For the text-containing cell, return its midpoint in (x, y) coordinate format. 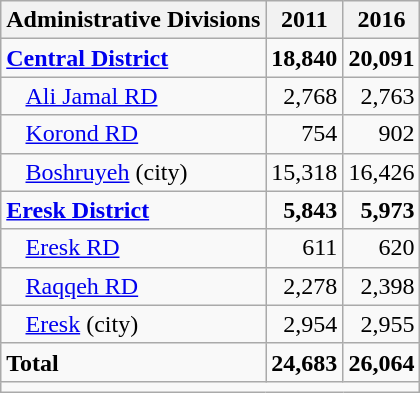
902 (382, 134)
Eresk (city) (134, 324)
Ali Jamal RD (134, 96)
Eresk RD (134, 248)
2,398 (382, 286)
Korond RD (134, 134)
Raqqeh RD (134, 286)
15,318 (304, 172)
2,278 (304, 286)
2,768 (304, 96)
20,091 (382, 58)
Total (134, 362)
754 (304, 134)
5,973 (382, 210)
611 (304, 248)
5,843 (304, 210)
Central District (134, 58)
16,426 (382, 172)
Administrative Divisions (134, 20)
Eresk District (134, 210)
2,763 (382, 96)
Boshruyeh (city) (134, 172)
620 (382, 248)
26,064 (382, 362)
18,840 (304, 58)
24,683 (304, 362)
2,954 (304, 324)
2016 (382, 20)
2011 (304, 20)
2,955 (382, 324)
